Detect which cell encompasses the target text, then output its [x, y] center coordinate. 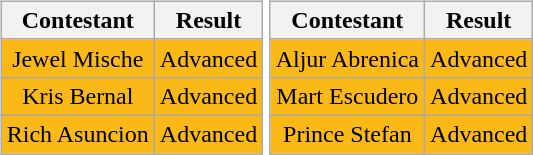
Aljur Abrenica [347, 58]
Mart Escudero [347, 96]
Jewel Mische [78, 58]
Rich Asuncion [78, 134]
Prince Stefan [347, 134]
Kris Bernal [78, 96]
